Detect which cell encompasses the target text, then output its [X, Y] center coordinate. 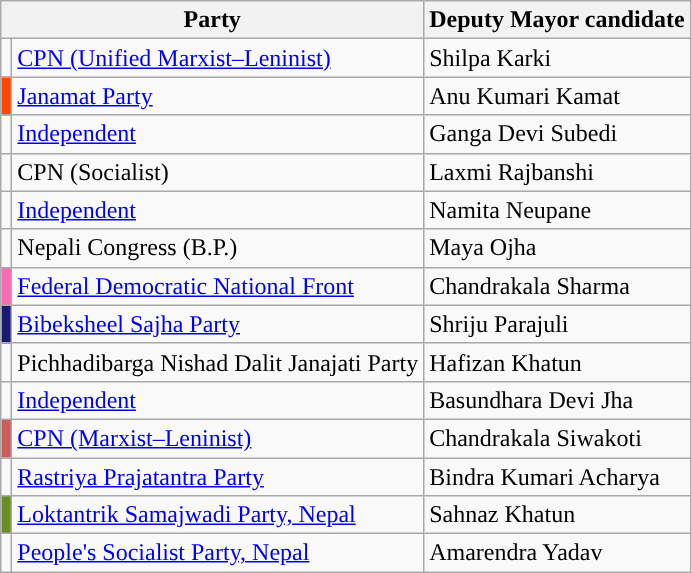
Namita Neupane [558, 210]
Laxmi Rajbanshi [558, 172]
Rastriya Prajatantra Party [218, 477]
Amarendra Yadav [558, 553]
CPN (Unified Marxist–Leninist) [218, 58]
Loktantrik Samajwadi Party, Nepal [218, 515]
Bibeksheel Sajha Party [218, 324]
People's Socialist Party, Nepal [218, 553]
Anu Kumari Kamat [558, 96]
Shriju Parajuli [558, 324]
Bindra Kumari Acharya [558, 477]
Janamat Party [218, 96]
Basundhara Devi Jha [558, 400]
Party [212, 20]
Ganga Devi Subedi [558, 134]
Maya Ojha [558, 248]
Nepali Congress (B.P.) [218, 248]
Shilpa Karki [558, 58]
CPN (Marxist–Leninist) [218, 438]
CPN (Socialist) [218, 172]
Chandrakala Sharma [558, 286]
Federal Democratic National Front [218, 286]
Pichhadibarga Nishad Dalit Janajati Party [218, 362]
Hafizan Khatun [558, 362]
Chandrakala Siwakoti [558, 438]
Deputy Mayor candidate [558, 20]
Sahnaz Khatun [558, 515]
